Return (X, Y) of the center of cell containing provided text 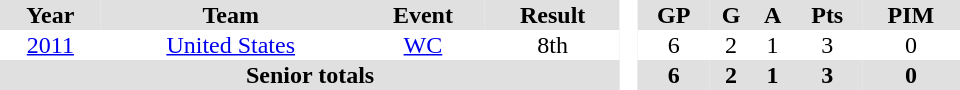
Pts (828, 15)
A (772, 15)
WC (423, 45)
2011 (50, 45)
Year (50, 15)
Senior totals (310, 75)
G (732, 15)
Result (552, 15)
GP (674, 15)
PIM (911, 15)
Team (231, 15)
United States (231, 45)
Event (423, 15)
8th (552, 45)
